From the cell containing the given text, extract its center point as [x, y] coordinate. 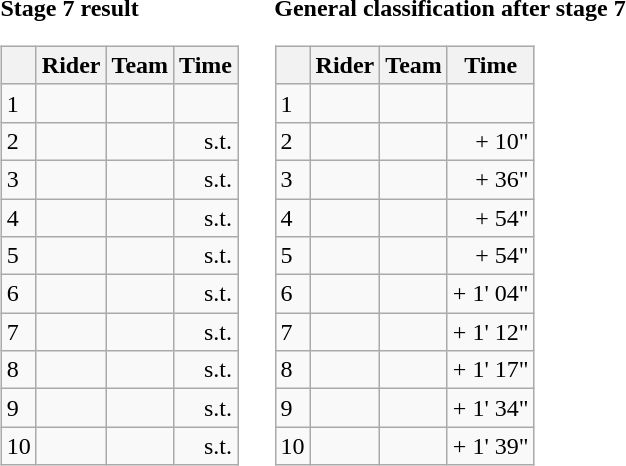
+ 1' 17" [490, 370]
+ 1' 12" [490, 332]
+ 36" [490, 179]
+ 10" [490, 141]
+ 1' 34" [490, 408]
+ 1' 04" [490, 294]
+ 1' 39" [490, 446]
